For the text-containing cell, return its midpoint in [x, y] coordinate format. 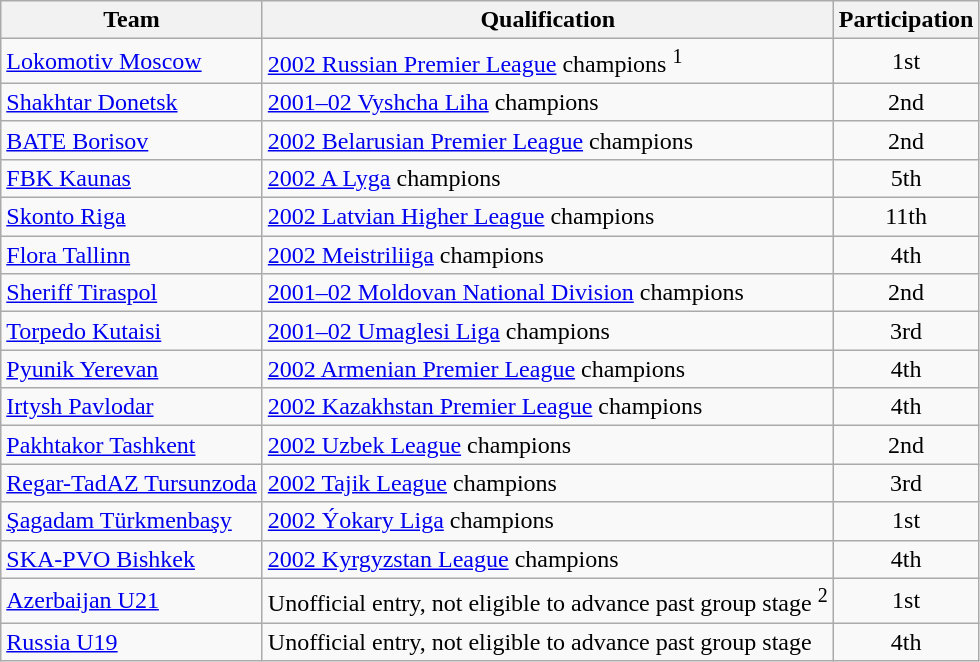
Şagadam Türkmenbaşy [132, 521]
5th [906, 178]
2001–02 Vyshcha Liha champions [548, 102]
Qualification [548, 20]
2001–02 Moldovan National Division champions [548, 293]
Pyunik Yerevan [132, 369]
BATE Borisov [132, 140]
2002 Kazakhstan Premier League champions [548, 407]
2002 Armenian Premier League champions [548, 369]
Sheriff Tiraspol [132, 293]
Regar-TadAZ Tursunzoda [132, 483]
11th [906, 217]
2002 Belarusian Premier League champions [548, 140]
Shakhtar Donetsk [132, 102]
2002 Uzbek League champions [548, 445]
2002 A Lyga champions [548, 178]
2002 Latvian Higher League champions [548, 217]
2002 Tajik League champions [548, 483]
2002 Meistriliiga champions [548, 255]
Team [132, 20]
2002 Ýokary Liga champions [548, 521]
Unofficial entry, not eligible to advance past group stage [548, 642]
Flora Tallinn [132, 255]
2002 Kyrgyzstan League champions [548, 559]
Unofficial entry, not eligible to advance past group stage 2 [548, 600]
2001–02 Umaglesi Liga champions [548, 331]
Azerbaijan U21 [132, 600]
Russia U19 [132, 642]
Lokomotiv Moscow [132, 62]
FBK Kaunas [132, 178]
SKA-PVO Bishkek [132, 559]
Torpedo Kutaisi [132, 331]
2002 Russian Premier League champions 1 [548, 62]
Skonto Riga [132, 217]
Irtysh Pavlodar [132, 407]
Participation [906, 20]
Pakhtakor Tashkent [132, 445]
